Detect which cell encompasses the target text, then output its (X, Y) center coordinate. 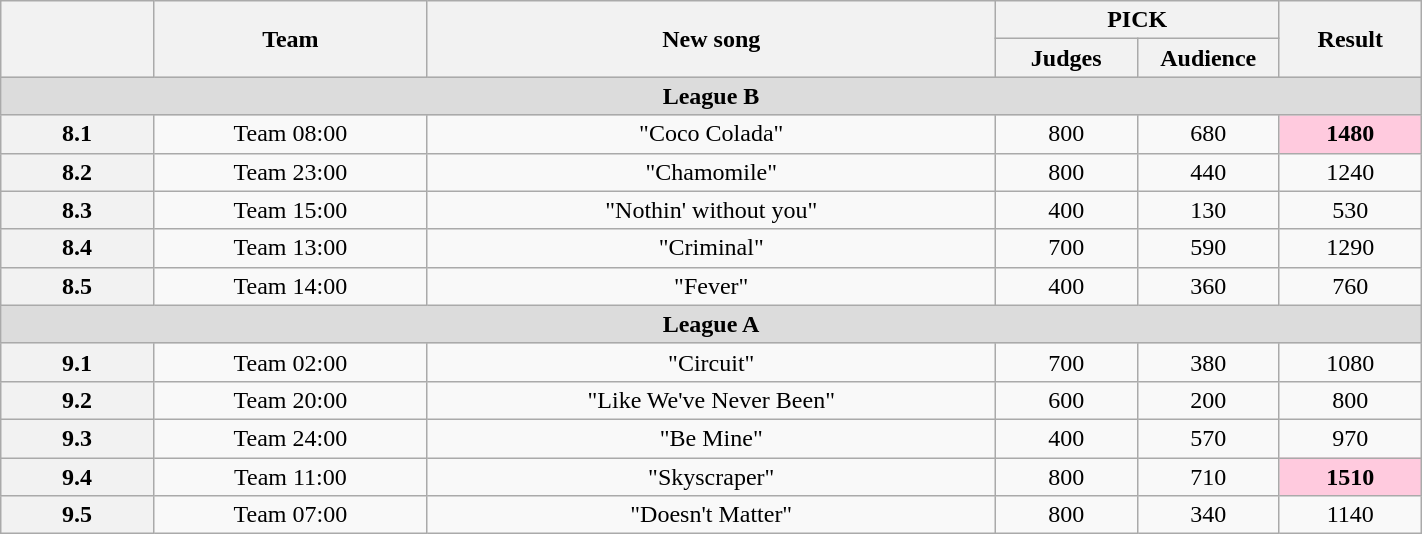
600 (1066, 400)
9.4 (78, 477)
New song (711, 39)
"Circuit" (711, 362)
Team 15:00 (290, 210)
130 (1208, 210)
Team 08:00 (290, 134)
PICK (1137, 20)
1290 (1350, 248)
League A (711, 324)
"Criminal" (711, 248)
"Nothin' without you" (711, 210)
380 (1208, 362)
Team 13:00 (290, 248)
360 (1208, 286)
Team 23:00 (290, 172)
8.3 (78, 210)
Team 07:00 (290, 515)
1510 (1350, 477)
970 (1350, 438)
8.5 (78, 286)
680 (1208, 134)
9.2 (78, 400)
530 (1350, 210)
Team 14:00 (290, 286)
Team 02:00 (290, 362)
9.1 (78, 362)
"Skyscraper" (711, 477)
Team 24:00 (290, 438)
Team 20:00 (290, 400)
"Coco Colada" (711, 134)
340 (1208, 515)
9.3 (78, 438)
"Be Mine" (711, 438)
"Chamomile" (711, 172)
8.1 (78, 134)
Result (1350, 39)
1140 (1350, 515)
590 (1208, 248)
570 (1208, 438)
8.4 (78, 248)
1080 (1350, 362)
8.2 (78, 172)
1240 (1350, 172)
Team (290, 39)
440 (1208, 172)
1480 (1350, 134)
Audience (1208, 58)
"Doesn't Matter" (711, 515)
9.5 (78, 515)
200 (1208, 400)
"Fever" (711, 286)
Team 11:00 (290, 477)
League B (711, 96)
710 (1208, 477)
760 (1350, 286)
Judges (1066, 58)
"Like We've Never Been" (711, 400)
